For the text-containing cell, return its midpoint in (X, Y) coordinate format. 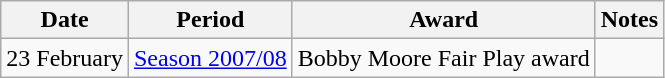
23 February (65, 58)
Award (444, 20)
Date (65, 20)
Season 2007/08 (210, 58)
Period (210, 20)
Bobby Moore Fair Play award (444, 58)
Notes (629, 20)
